Extract the [X, Y] coordinate from the center of the cell holding the provided text.  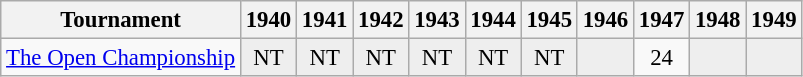
1945 [549, 20]
1947 [661, 20]
1940 [268, 20]
The Open Championship [121, 58]
Tournament [121, 20]
24 [661, 58]
1943 [437, 20]
1948 [718, 20]
1944 [493, 20]
1949 [774, 20]
1942 [381, 20]
1941 [325, 20]
1946 [605, 20]
